Find where the given text appears and provide that cell's center as (X, Y) coordinate. 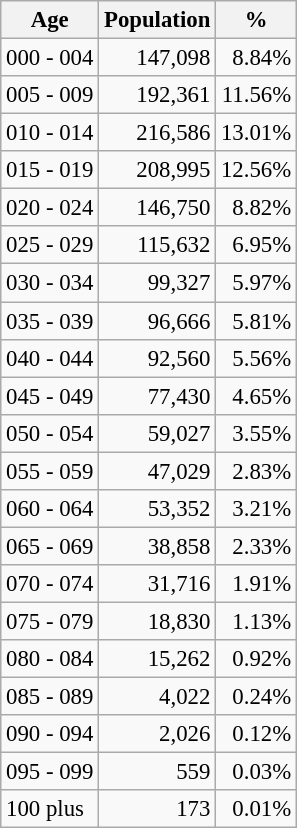
Population (158, 20)
5.56% (256, 358)
070 - 074 (50, 584)
020 - 024 (50, 208)
040 - 044 (50, 358)
0.12% (256, 734)
060 - 064 (50, 509)
050 - 054 (50, 433)
53,352 (158, 509)
77,430 (158, 396)
030 - 034 (50, 283)
31,716 (158, 584)
055 - 059 (50, 471)
13.01% (256, 133)
147,098 (158, 58)
075 - 079 (50, 621)
025 - 029 (50, 245)
035 - 039 (50, 321)
080 - 084 (50, 659)
1.13% (256, 621)
6.95% (256, 245)
8.84% (256, 58)
4,022 (158, 697)
045 - 049 (50, 396)
559 (158, 772)
085 - 089 (50, 697)
0.03% (256, 772)
005 - 009 (50, 95)
015 - 019 (50, 170)
99,327 (158, 283)
96,666 (158, 321)
115,632 (158, 245)
5.81% (256, 321)
0.01% (256, 809)
47,029 (158, 471)
3.55% (256, 433)
% (256, 20)
100 plus (50, 809)
12.56% (256, 170)
2.83% (256, 471)
Age (50, 20)
010 - 014 (50, 133)
216,586 (158, 133)
065 - 069 (50, 546)
11.56% (256, 95)
5.97% (256, 283)
1.91% (256, 584)
192,361 (158, 95)
173 (158, 809)
59,027 (158, 433)
2.33% (256, 546)
15,262 (158, 659)
92,560 (158, 358)
0.24% (256, 697)
208,995 (158, 170)
3.21% (256, 509)
8.82% (256, 208)
0.92% (256, 659)
146,750 (158, 208)
000 - 004 (50, 58)
090 - 094 (50, 734)
095 - 099 (50, 772)
4.65% (256, 396)
18,830 (158, 621)
38,858 (158, 546)
2,026 (158, 734)
